Scan for the cell matching the given text and deliver its (X, Y) coordinate at center. 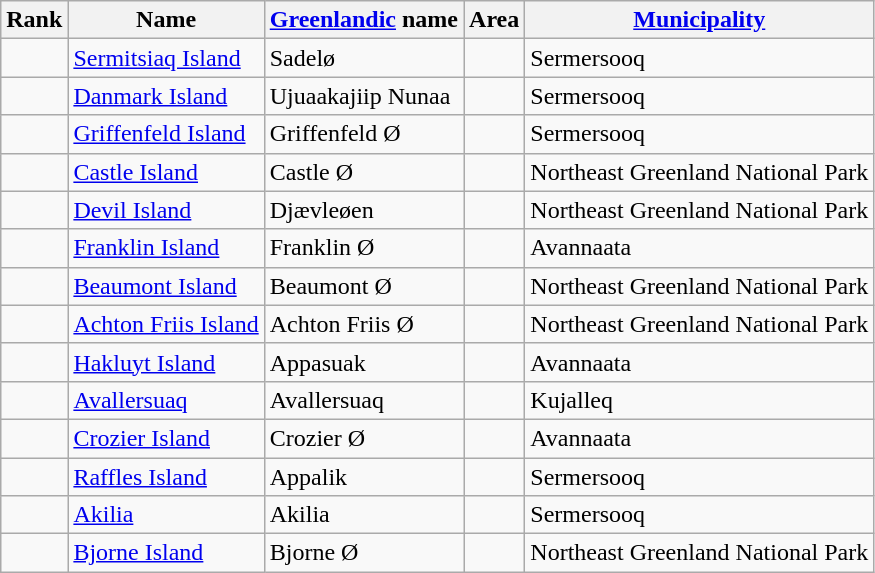
Griffenfeld Ø (364, 134)
Djævleøen (364, 210)
Name (166, 20)
Kujalleq (700, 400)
Crozier Ø (364, 438)
Bjorne Island (166, 553)
Achton Friis Island (166, 324)
Crozier Island (166, 438)
Hakluyt Island (166, 362)
Municipality (700, 20)
Devil Island (166, 210)
Greenlandic name (364, 20)
Beaumont Ø (364, 286)
Bjorne Ø (364, 553)
Area (494, 20)
Franklin Island (166, 248)
Castle Island (166, 172)
Franklin Ø (364, 248)
Appalik (364, 477)
Achton Friis Ø (364, 324)
Appasuak (364, 362)
Beaumont Island (166, 286)
Sermitsiaq Island (166, 58)
Griffenfeld Island (166, 134)
Ujuaakajiip Nunaa (364, 96)
Danmark Island (166, 96)
Raffles Island (166, 477)
Castle Ø (364, 172)
Sadelø (364, 58)
Rank (34, 20)
